Scan for the cell matching the given text and deliver its (x, y) coordinate at center. 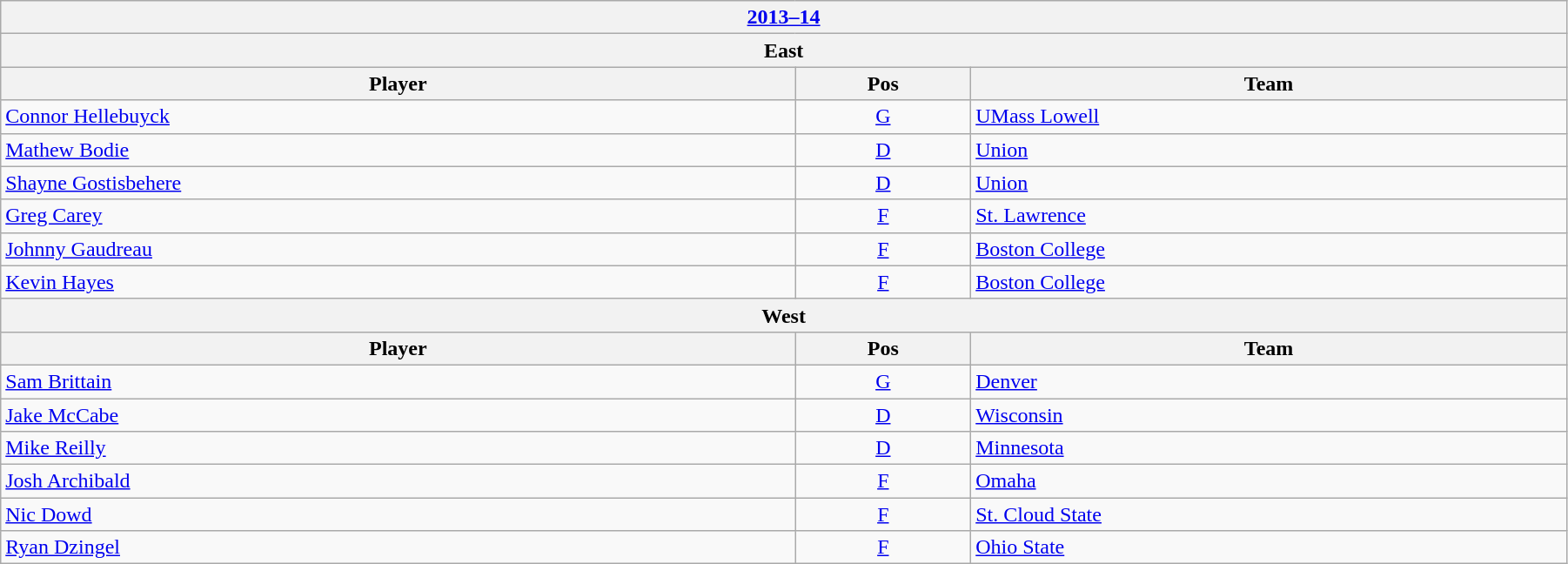
East (784, 50)
Josh Archibald (399, 481)
2013–14 (784, 17)
St. Lawrence (1269, 216)
Kevin Hayes (399, 282)
West (784, 315)
Nic Dowd (399, 514)
UMass Lowell (1269, 117)
Mathew Bodie (399, 150)
Mike Reilly (399, 448)
Shayne Gostisbehere (399, 183)
Wisconsin (1269, 415)
St. Cloud State (1269, 514)
Ohio State (1269, 547)
Ryan Dzingel (399, 547)
Greg Carey (399, 216)
Minnesota (1269, 448)
Denver (1269, 381)
Jake McCabe (399, 415)
Omaha (1269, 481)
Johnny Gaudreau (399, 249)
Sam Brittain (399, 381)
Connor Hellebuyck (399, 117)
